For the text-containing cell, return its midpoint in [x, y] coordinate format. 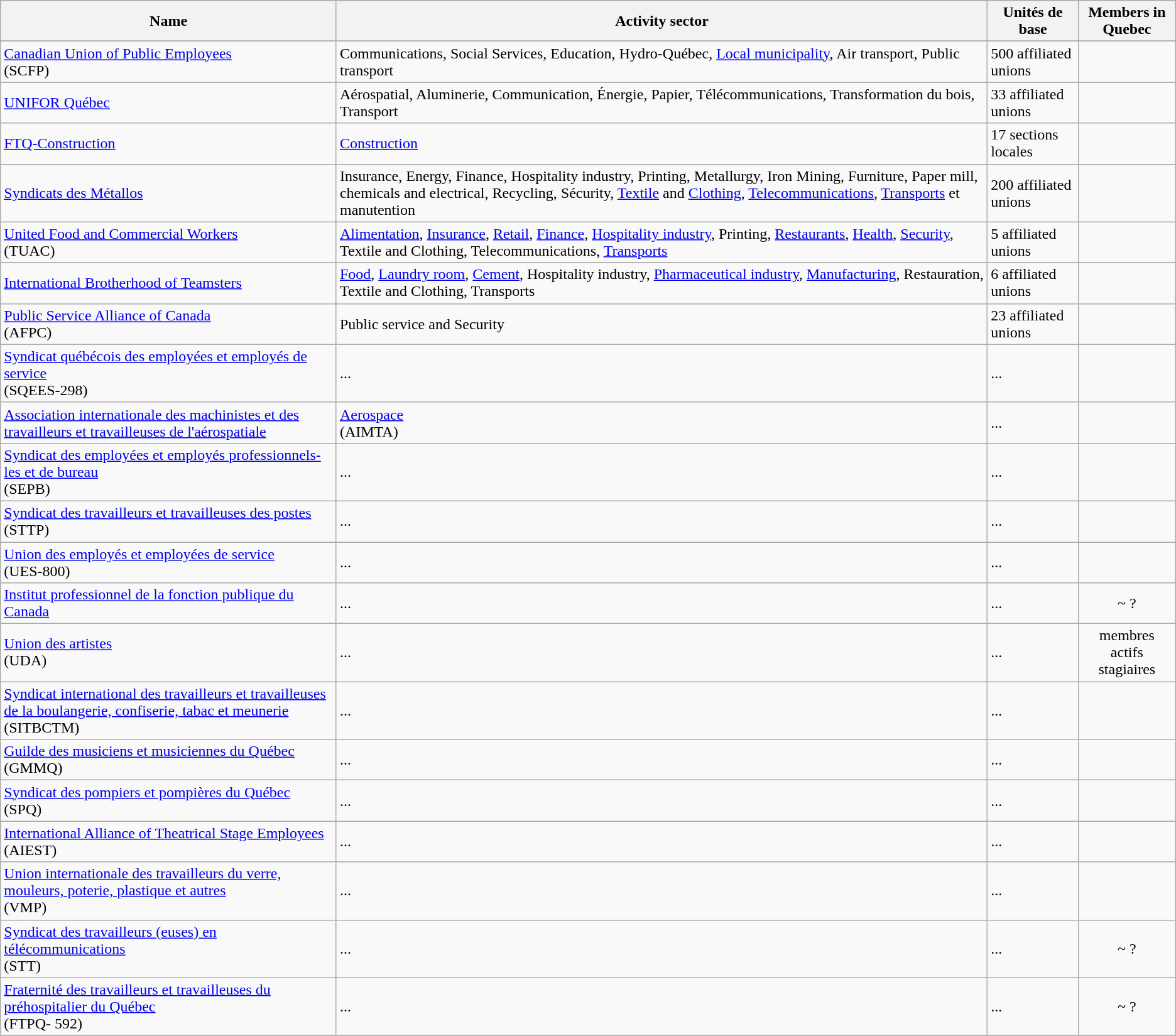
International Brotherhood of Teamsters [168, 283]
Public Service Alliance of Canada(AFPC) [168, 324]
Unités de base [1033, 21]
Food, Laundry room, Cement, Hospitality industry, Pharmaceutical industry, Manufacturing, Restauration, Textile and Clothing, Transports [661, 283]
5 affiliated unions [1033, 243]
membres actifs stagiaires [1127, 653]
Syndicat international des travailleurs et travailleuses de la boulangerie, confiserie, tabac et meunerie(SITBCTM) [168, 711]
Syndicat des travailleurs et travailleuses des postes(STTP) [168, 521]
Communications, Social Services, Education, Hydro-Québec, Local municipality, Air transport, Public transport [661, 62]
33 affiliated unions [1033, 103]
Syndicat des employées et employés professionnels-les et de bureau(SEPB) [168, 472]
FTQ-Construction [168, 143]
Construction [661, 143]
International Alliance of Theatrical Stage Employees(AIEST) [168, 842]
Guilde des musiciens et musiciennes du Québec(GMMQ) [168, 760]
Syndicats des Métallos [168, 193]
Institut professionnel de la fonction publique du Canada [168, 603]
Aérospatial, Aluminerie, Communication, Énergie, Papier, Télécommunications, Transformation du bois, Transport [661, 103]
23 affiliated unions [1033, 324]
Syndicat des pompiers et pompières du Québec(SPQ) [168, 800]
Union internationale des travailleurs du verre, mouleurs, poterie, plastique et autres(VMP) [168, 891]
UNIFOR Québec [168, 103]
Fraternité des travailleurs et travailleuses du préhospitalier du Québec(FTPQ- 592) [168, 1006]
500 affiliated unions [1033, 62]
Activity sector [661, 21]
Union des artistes(UDA) [168, 653]
Canadian Union of Public Employees (SCFP) [168, 62]
200 affiliated unions [1033, 193]
Name [168, 21]
United Food and Commercial Workers (TUAC) [168, 243]
Aerospace(AIMTA) [661, 422]
6 affiliated unions [1033, 283]
Syndicat des travailleurs (euses) en télécommunications(STT) [168, 949]
Public service and Security [661, 324]
Members in Quebec [1127, 21]
Union des employés et employées de service(UES-800) [168, 562]
Association internationale des machinistes et des travailleurs et travailleuses de l'aérospatiale [168, 422]
17 sections locales [1033, 143]
Syndicat québécois des employées et employés de service(SQEES-298) [168, 373]
